Return (X, Y) of the center of cell containing provided text 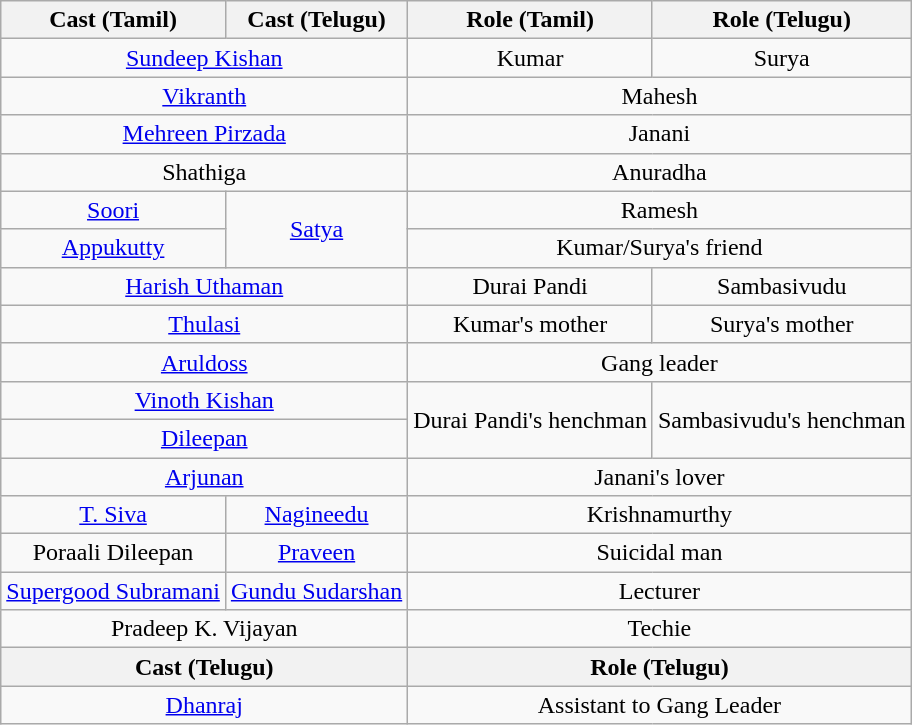
Mehreen Pirzada (204, 134)
Arjunan (204, 477)
Durai Pandi (530, 286)
Satya (316, 229)
Appukutty (114, 248)
Sambasivudu's henchman (782, 419)
T. Siva (114, 515)
Ramesh (660, 210)
Lecturer (660, 591)
Shathiga (204, 172)
Thulasi (204, 324)
Surya's mother (782, 324)
Janani (660, 134)
Dileepan (204, 438)
Surya (782, 58)
Pradeep K. Vijayan (204, 629)
Supergood Subramani (114, 591)
Kumar/Surya's friend (660, 248)
Suicidal man (660, 553)
Vikranth (204, 96)
Kumar (530, 58)
Gundu Sudarshan (316, 591)
Techie (660, 629)
Poraali Dileepan (114, 553)
Anuradha (660, 172)
Nagineedu (316, 515)
Krishnamurthy (660, 515)
Janani's lover (660, 477)
Sambasivudu (782, 286)
Praveen (316, 553)
Mahesh (660, 96)
Assistant to Gang Leader (660, 705)
Harish Uthaman (204, 286)
Vinoth Kishan (204, 400)
Gang leader (660, 362)
Dhanraj (204, 705)
Durai Pandi's henchman (530, 419)
Kumar's mother (530, 324)
Cast (Tamil) (114, 20)
Aruldoss (204, 362)
Role (Tamil) (530, 20)
Soori (114, 210)
Sundeep Kishan (204, 58)
